Detect which cell encompasses the target text, then output its (X, Y) center coordinate. 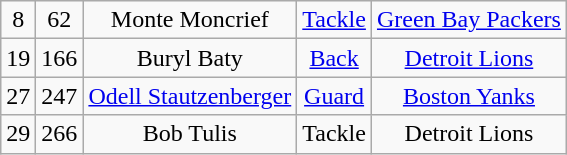
8 (18, 20)
Bob Tulis (190, 134)
Boston Yanks (468, 96)
27 (18, 96)
62 (60, 20)
Buryl Baty (190, 58)
247 (60, 96)
266 (60, 134)
29 (18, 134)
Monte Moncrief (190, 20)
Back (334, 58)
Green Bay Packers (468, 20)
Guard (334, 96)
19 (18, 58)
166 (60, 58)
Odell Stautzenberger (190, 96)
